Provide the [x, y] coordinate of the cell's center where the given text is located.  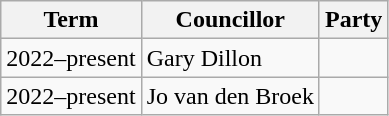
Councillor [230, 20]
Jo van den Broek [230, 96]
Term [71, 20]
Party [353, 20]
Gary Dillon [230, 58]
